Find where the given text appears and provide that cell's center as (x, y) coordinate. 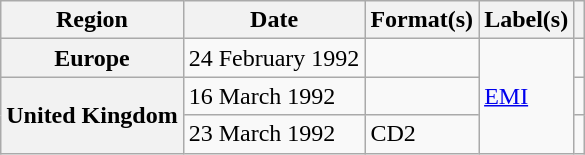
23 March 1992 (274, 134)
Format(s) (422, 20)
EMI (526, 96)
CD2 (422, 134)
Label(s) (526, 20)
United Kingdom (92, 115)
Date (274, 20)
Region (92, 20)
24 February 1992 (274, 58)
16 March 1992 (274, 96)
Europe (92, 58)
